Locate the cell with the specified text and output its (X, Y) center coordinate. 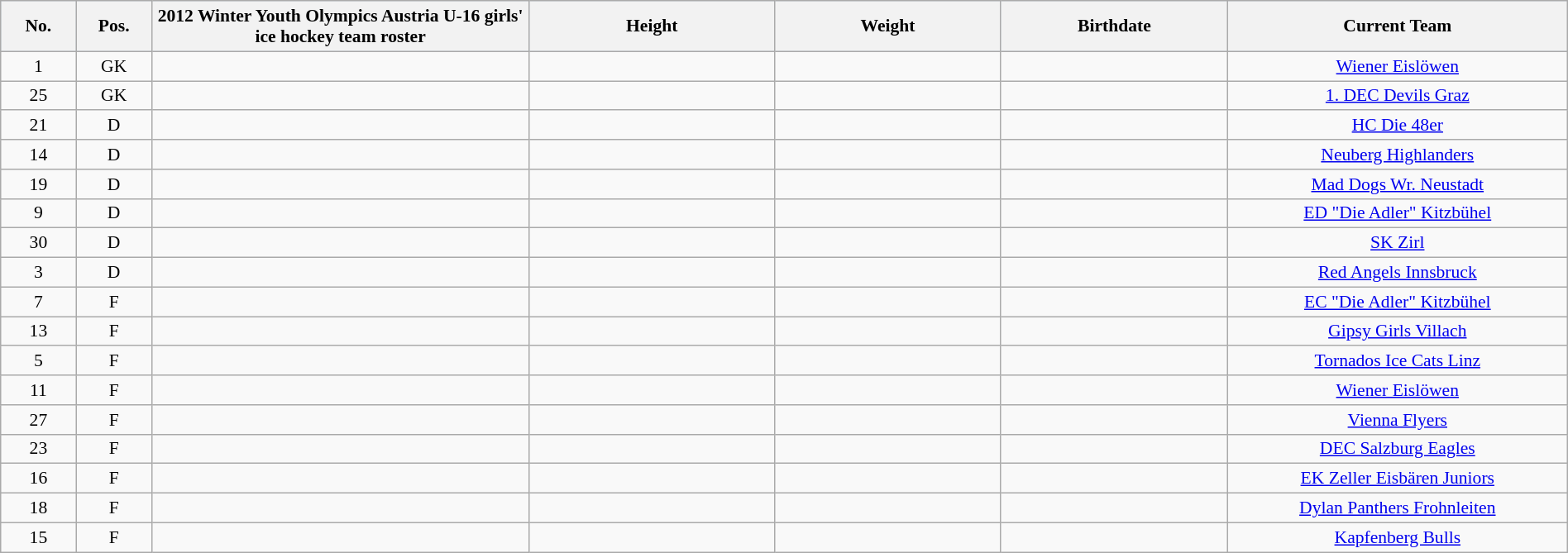
30 (38, 243)
21 (38, 126)
18 (38, 508)
ED "Die Adler" Kitzbühel (1398, 213)
3 (38, 273)
HC Die 48er (1398, 126)
Tornados Ice Cats Linz (1398, 361)
27 (38, 420)
Height (652, 26)
SK Zirl (1398, 243)
EC "Die Adler" Kitzbühel (1398, 302)
23 (38, 449)
19 (38, 184)
1 (38, 66)
Current Team (1398, 26)
No. (38, 26)
16 (38, 479)
15 (38, 537)
14 (38, 155)
EK Zeller Eisbären Juniors (1398, 479)
9 (38, 213)
1. DEC Devils Graz (1398, 96)
Gipsy Girls Villach (1398, 331)
Dylan Panthers Frohnleiten (1398, 508)
Neuberg Highlanders (1398, 155)
7 (38, 302)
Weight (888, 26)
Birthdate (1114, 26)
25 (38, 96)
5 (38, 361)
11 (38, 390)
Vienna Flyers (1398, 420)
2012 Winter Youth Olympics Austria U-16 girls' ice hockey team roster (341, 26)
Pos. (114, 26)
Red Angels Innsbruck (1398, 273)
DEC Salzburg Eagles (1398, 449)
Mad Dogs Wr. Neustadt (1398, 184)
13 (38, 331)
Kapfenberg Bulls (1398, 537)
